From the cell containing the given text, extract its center point as (X, Y) coordinate. 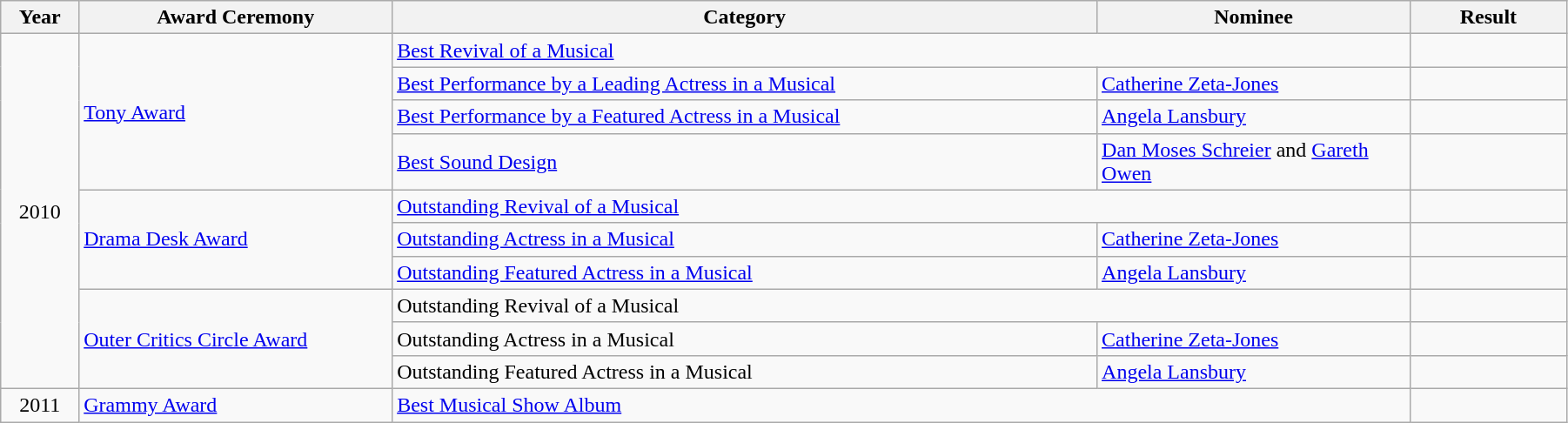
Award Ceremony (236, 17)
Result (1488, 17)
Best Performance by a Featured Actress in a Musical (745, 117)
Year (40, 17)
Best Revival of a Musical (901, 50)
Dan Moses Schreier and Gareth Owen (1254, 162)
2011 (40, 405)
Category (745, 17)
Best Musical Show Album (901, 405)
Tony Award (236, 111)
2010 (40, 211)
Drama Desk Award (236, 239)
Best Performance by a Leading Actress in a Musical (745, 84)
Best Sound Design (745, 162)
Grammy Award (236, 405)
Outer Critics Circle Award (236, 339)
Nominee (1254, 17)
